For the text-containing cell, return its midpoint in (x, y) coordinate format. 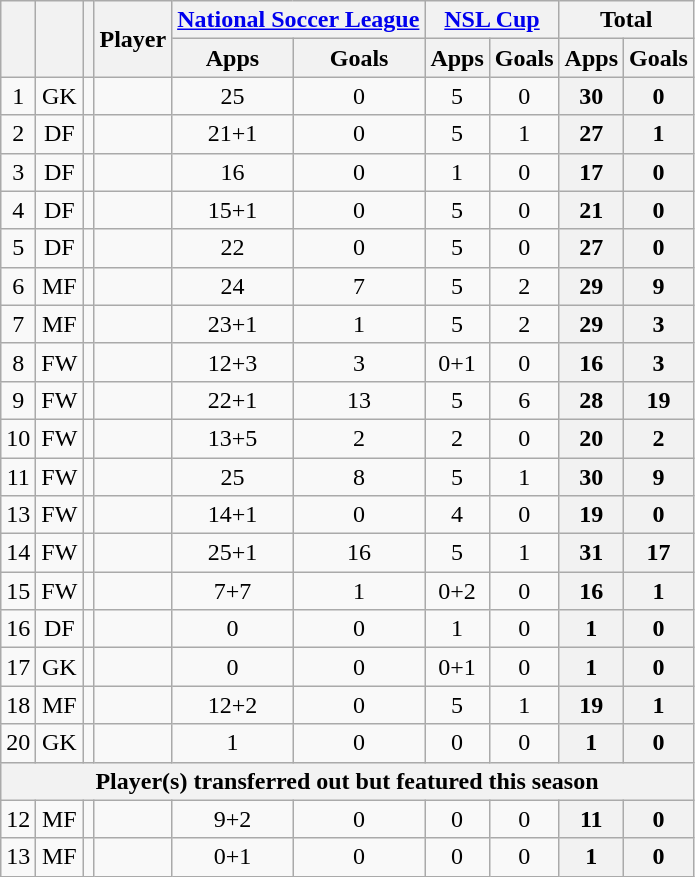
Total (626, 20)
15 (18, 591)
13+5 (233, 438)
12+2 (233, 705)
National Soccer League (298, 20)
21 (591, 210)
12 (18, 819)
15+1 (233, 210)
22+1 (233, 400)
14 (18, 553)
14+1 (233, 515)
25+1 (233, 553)
NSL Cup (492, 20)
21+1 (233, 134)
9+2 (233, 819)
31 (591, 553)
24 (233, 286)
23+1 (233, 324)
18 (18, 705)
Player(s) transferred out but featured this season (348, 781)
22 (233, 248)
7+7 (233, 591)
0+2 (457, 591)
28 (591, 400)
10 (18, 438)
Player (133, 39)
12+3 (233, 362)
